Extract the (x, y) coordinate from the center of the cell holding the provided text.  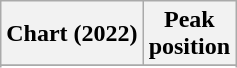
Peakposition (189, 34)
Chart (2022) (72, 34)
